Detect which cell encompasses the target text, then output its [X, Y] center coordinate. 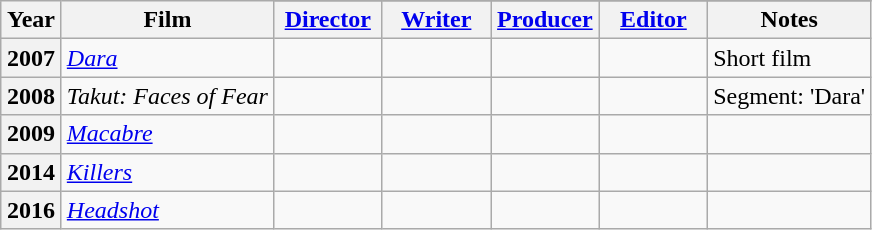
Writer [436, 20]
Producer [546, 20]
Headshot [167, 210]
Macabre [167, 134]
Killers [167, 172]
Film [167, 20]
2007 [32, 58]
Year [32, 20]
2014 [32, 172]
Short film [790, 58]
2009 [32, 134]
Notes [790, 20]
Editor [654, 20]
2016 [32, 210]
Takut: Faces of Fear [167, 96]
Director [328, 20]
Segment: 'Dara' [790, 96]
2008 [32, 96]
Dara [167, 58]
